From the cell containing the given text, extract its center point as [X, Y] coordinate. 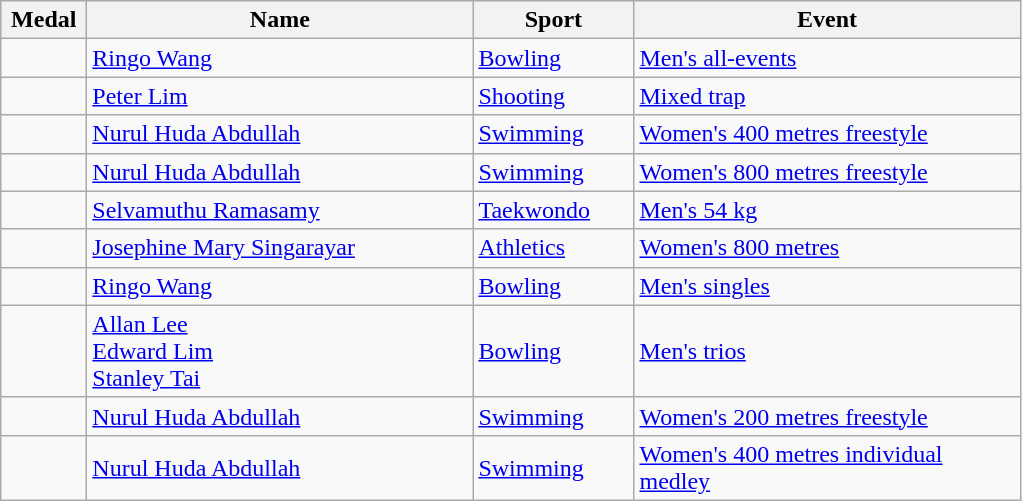
Shooting [554, 96]
Mixed trap [827, 96]
Name [280, 20]
Sport [554, 20]
Taekwondo [554, 210]
Women's 800 metres freestyle [827, 172]
Women's 200 metres freestyle [827, 416]
Event [827, 20]
Men's 54 kg [827, 210]
Allan LeeEdward LimStanley Tai [280, 351]
Men's all-events [827, 58]
Women's 800 metres [827, 248]
Men's trios [827, 351]
Women's 400 metres individual medley [827, 468]
Josephine Mary Singarayar [280, 248]
Men's singles [827, 286]
Athletics [554, 248]
Medal [44, 20]
Selvamuthu Ramasamy [280, 210]
Peter Lim [280, 96]
Women's 400 metres freestyle [827, 134]
